Search for the cell housing the specified text and yield its (x, y) center coordinate. 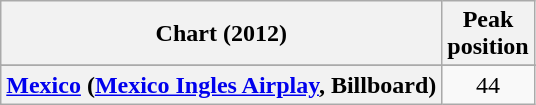
Peak position (488, 34)
Mexico (Mexico Ingles Airplay, Billboard) (222, 85)
44 (488, 85)
Chart (2012) (222, 34)
